For the text-containing cell, return its midpoint in (X, Y) coordinate format. 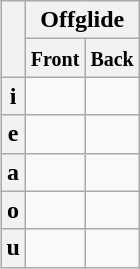
i (13, 96)
u (13, 248)
o (13, 210)
a (13, 172)
Offglide (82, 20)
Front (55, 58)
Back (112, 58)
e (13, 134)
